Capture the cell that displays the provided text and extract its [x, y] central coordinate. 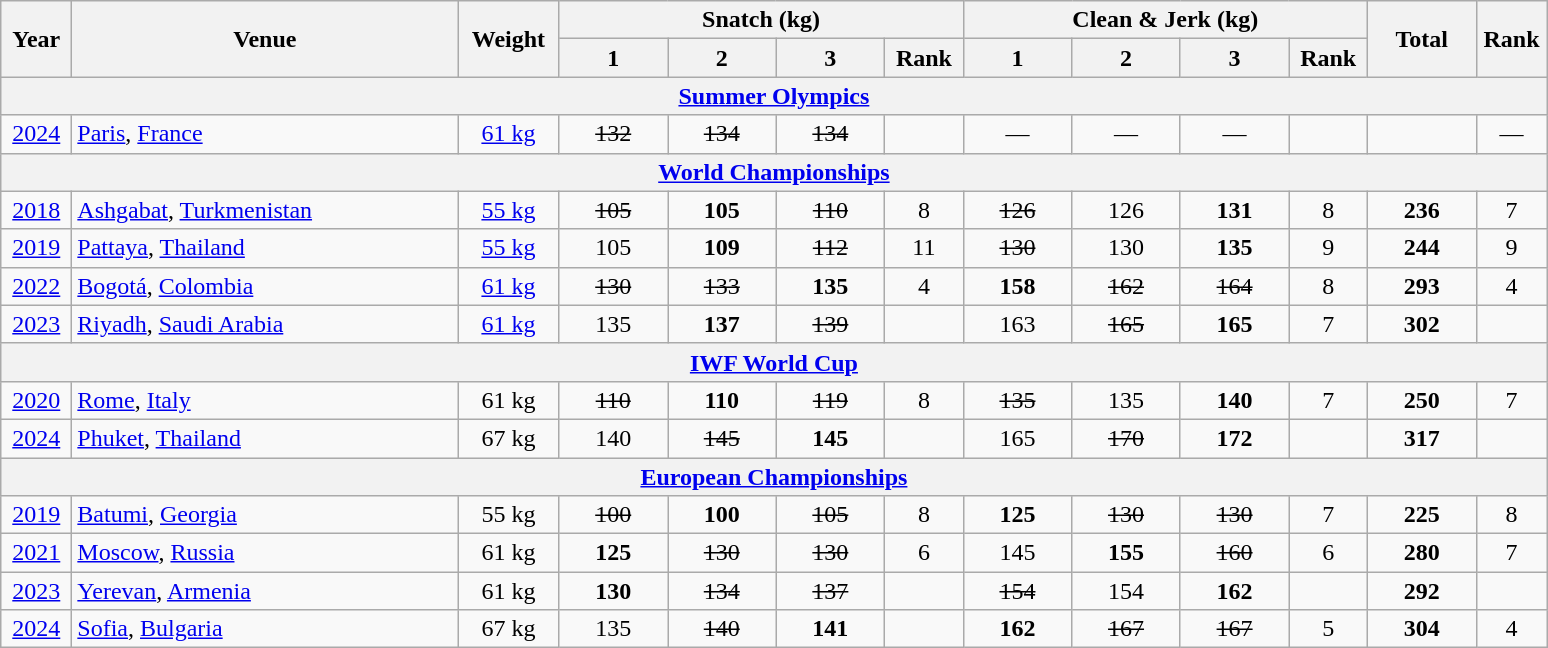
225 [1422, 515]
Weight [508, 39]
World Championships [774, 172]
Batumi, Georgia [265, 515]
244 [1422, 248]
Bogotá, Colombia [265, 286]
Summer Olympics [774, 96]
109 [722, 248]
Rome, Italy [265, 400]
Snatch (kg) [761, 20]
141 [830, 629]
317 [1422, 438]
155 [1126, 553]
Sofia, Bulgaria [265, 629]
304 [1422, 629]
Phuket, Thailand [265, 438]
Pattaya, Thailand [265, 248]
Paris, France [265, 134]
Moscow, Russia [265, 553]
163 [1018, 324]
2021 [36, 553]
280 [1422, 553]
Yerevan, Armenia [265, 591]
170 [1126, 438]
236 [1422, 210]
172 [1234, 438]
IWF World Cup [774, 362]
5 [1328, 629]
European Championships [774, 477]
293 [1422, 286]
Clean & Jerk (kg) [1165, 20]
2018 [36, 210]
2022 [36, 286]
112 [830, 248]
2020 [36, 400]
11 [924, 248]
119 [830, 400]
Total [1422, 39]
139 [830, 324]
Year [36, 39]
302 [1422, 324]
164 [1234, 286]
Ashgabat, Turkmenistan [265, 210]
292 [1422, 591]
132 [614, 134]
160 [1234, 553]
133 [722, 286]
Riyadh, Saudi Arabia [265, 324]
Venue [265, 39]
250 [1422, 400]
131 [1234, 210]
158 [1018, 286]
